Return the [X, Y] coordinate for the center point of the cell that contains the specified text.  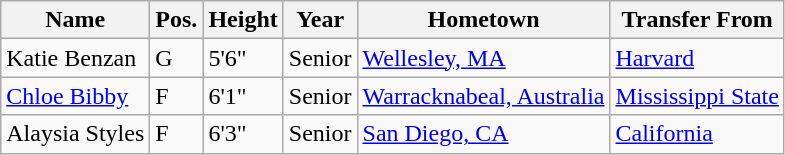
California [697, 134]
G [176, 58]
Name [76, 20]
Hometown [484, 20]
San Diego, CA [484, 134]
Harvard [697, 58]
Alaysia Styles [76, 134]
Transfer From [697, 20]
Chloe Bibby [76, 96]
Pos. [176, 20]
5'6" [243, 58]
Height [243, 20]
Katie Benzan [76, 58]
Warracknabeal, Australia [484, 96]
6'1" [243, 96]
Wellesley, MA [484, 58]
Year [320, 20]
6'3" [243, 134]
Mississippi State [697, 96]
